Identify which cell holds the provided text, then report its (x, y) central coordinate. 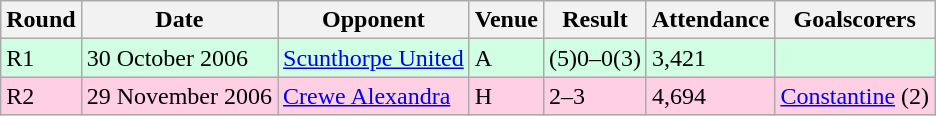
A (506, 58)
R2 (41, 96)
Crewe Alexandra (374, 96)
Result (594, 20)
Scunthorpe United (374, 58)
Round (41, 20)
2–3 (594, 96)
Date (179, 20)
Constantine (2) (855, 96)
29 November 2006 (179, 96)
R1 (41, 58)
3,421 (710, 58)
Attendance (710, 20)
30 October 2006 (179, 58)
4,694 (710, 96)
H (506, 96)
Venue (506, 20)
Opponent (374, 20)
(5)0–0(3) (594, 58)
Goalscorers (855, 20)
